From the cell containing the given text, extract its center point as [x, y] coordinate. 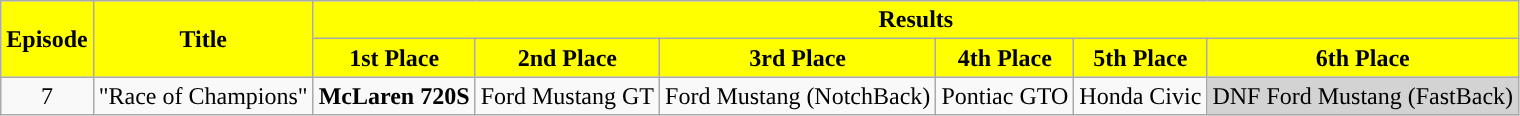
Episode [47, 39]
3rd Place [798, 58]
Ford Mustang GT [567, 96]
Results [916, 20]
"Race of Champions" [203, 96]
4th Place [1005, 58]
McLaren 720S [394, 96]
Title [203, 39]
5th Place [1140, 58]
Pontiac GTO [1005, 96]
7 [47, 96]
1st Place [394, 58]
DNF Ford Mustang (FastBack) [1363, 96]
6th Place [1363, 58]
Ford Mustang (NotchBack) [798, 96]
2nd Place [567, 58]
Honda Civic [1140, 96]
